Determine the [X, Y] coordinate at the center of the cell enclosing the given text.  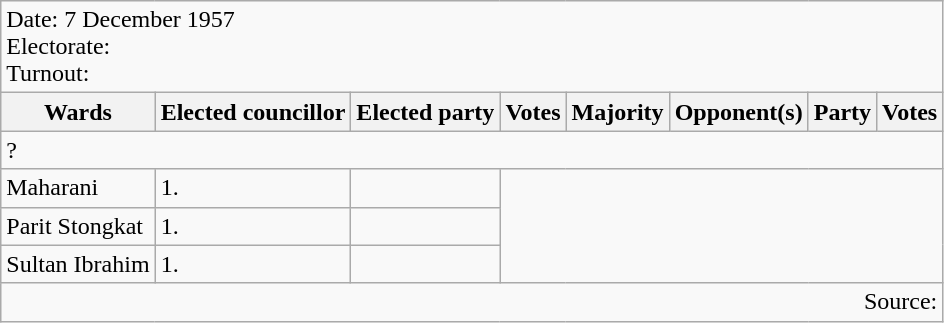
Date: 7 December 1957Electorate: Turnout: [472, 47]
Source: [472, 302]
Maharani [78, 188]
Elected party [426, 112]
Elected councillor [253, 112]
Parit Stongkat [78, 226]
Wards [78, 112]
Party [842, 112]
Sultan Ibrahim [78, 264]
Majority [618, 112]
? [472, 150]
Opponent(s) [738, 112]
